Return [X, Y] of the center of cell containing provided text 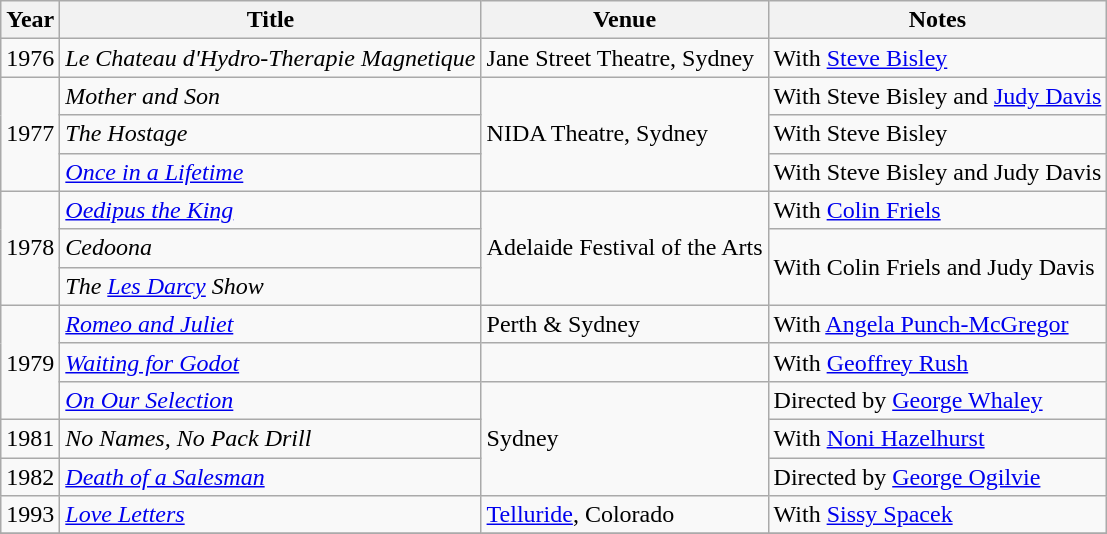
Perth & Sydney [624, 324]
With Geoffrey Rush [938, 362]
Le Chateau d'Hydro-Therapie Magnetique [270, 58]
On Our Selection [270, 400]
1976 [30, 58]
Venue [624, 20]
Year [30, 20]
Love Letters [270, 515]
Cedoona [270, 248]
Jane Street Theatre, Sydney [624, 58]
With Colin Friels and Judy Davis [938, 267]
With Noni Hazelhurst [938, 438]
Sydney [624, 438]
Waiting for Godot [270, 362]
1978 [30, 248]
1993 [30, 515]
No Names, No Pack Drill [270, 438]
Once in a Lifetime [270, 172]
The Hostage [270, 134]
The Les Darcy Show [270, 286]
Mother and Son [270, 96]
With Colin Friels [938, 210]
Telluride, Colorado [624, 515]
Directed by George Ogilvie [938, 477]
1981 [30, 438]
With Sissy Spacek [938, 515]
Notes [938, 20]
1979 [30, 362]
NIDA Theatre, Sydney [624, 134]
Title [270, 20]
Oedipus the King [270, 210]
1977 [30, 134]
Directed by George Whaley [938, 400]
Death of a Salesman [270, 477]
1982 [30, 477]
Adelaide Festival of the Arts [624, 248]
Romeo and Juliet [270, 324]
With Angela Punch-McGregor [938, 324]
